Capture the cell that displays the provided text and extract its [X, Y] central coordinate. 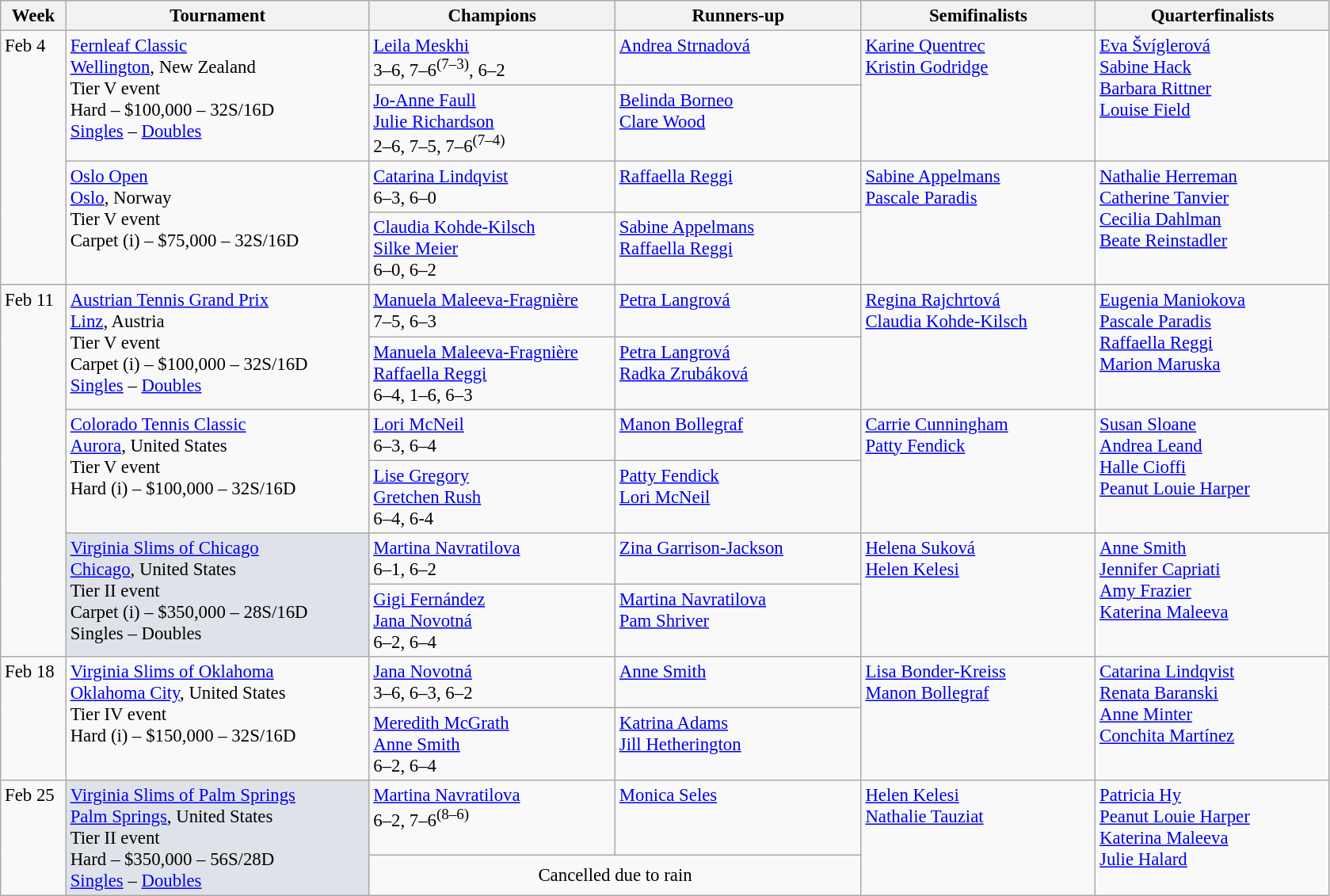
Patty Fendick Lori McNeil [738, 497]
Manon Bollegraf [738, 434]
Anne Smith [738, 683]
Lise Gregory Gretchen Rush6–4, 6-4 [493, 497]
Belinda Borneo Clare Wood [738, 124]
Martina Navratilova6–2, 7–6(8–6) [493, 818]
Colorado Tennis Classic Aurora, United StatesTier V event Hard (i) – $100,000 – 32S/16D [217, 471]
Lisa Bonder-Kreiss Manon Bollegraf [978, 719]
Andrea Strnadová [738, 59]
Raffaella Reggi [738, 187]
Champions [493, 16]
Manuela Maleeva-Fragnière7–5, 6–3 [493, 311]
Regina Rajchrtová Claudia Kohde-Kilsch [978, 347]
Week [33, 16]
Gigi Fernández Jana Novotná6–2, 6–4 [493, 620]
Helena Suková Helen Kelesi [978, 594]
Lori McNeil6–3, 6–4 [493, 434]
Katrina Adams Jill Hetherington [738, 744]
Petra Langrová [738, 311]
Tournament [217, 16]
Monica Seles [738, 818]
Jo-Anne Faull Julie Richardson2–6, 7–5, 7–6(7–4) [493, 124]
Anne Smith Jennifer Capriati Amy Frazier Katerina Maleeva [1213, 594]
Jana Novotná3–6, 6–3, 6–2 [493, 683]
Catarina Lindqvist Renata Baranski Anne Minter Conchita Martínez [1213, 719]
Austrian Tennis Grand Prix Linz, AustriaTier V event Carpet (i) – $100,000 – 32S/16DSingles – Doubles [217, 347]
Quarterfinalists [1213, 16]
Semifinalists [978, 16]
Virginia Slims of Chicago Chicago, United StatesTier II event Carpet (i) – $350,000 – 28S/16DSingles – Doubles [217, 594]
Meredith McGrath Anne Smith6–2, 6–4 [493, 744]
Petra Langrová Radka Zrubáková [738, 373]
Zina Garrison-Jackson [738, 558]
Cancelled due to rain [615, 875]
Eugenia Maniokova Pascale Paradis Raffaella Reggi Marion Maruska [1213, 347]
Nathalie Herreman Catherine Tanvier Cecilia Dahlman Beate Reinstadler [1213, 223]
Feb 11 [33, 471]
Karine Quentrec Kristin Godridge [978, 97]
Claudia Kohde-Kilsch Silke Meier6–0, 6–2 [493, 249]
Helen Kelesi Nathalie Tauziat [978, 838]
Martina Navratilova6–1, 6–2 [493, 558]
Leila Meskhi3–6, 7–6(7–3), 6–2 [493, 59]
Carrie Cunningham Patty Fendick [978, 471]
Manuela Maleeva-Fragnière Raffaella Reggi6–4, 1–6, 6–3 [493, 373]
Virginia Slims of Oklahoma Oklahoma City, United StatesTier IV event Hard (i) – $150,000 – 32S/16D [217, 719]
Feb 25 [33, 838]
Sabine Appelmans Pascale Paradis [978, 223]
Eva Švíglerová Sabine Hack Barbara Rittner Louise Field [1213, 97]
Feb 18 [33, 719]
Virginia Slims of Palm Springs Palm Springs, United StatesTier II event Hard – $350,000 – 56S/28DSingles – Doubles [217, 838]
Oslo Open Oslo, NorwayTier V event Carpet (i) – $75,000 – 32S/16D [217, 223]
Runners-up [738, 16]
Catarina Lindqvist6–3, 6–0 [493, 187]
Patricia Hy Peanut Louie Harper Katerina Maleeva Julie Halard [1213, 838]
Martina Navratilova Pam Shriver [738, 620]
Feb 4 [33, 158]
Susan Sloane Andrea Leand Halle Cioffi Peanut Louie Harper [1213, 471]
Sabine Appelmans Raffaella Reggi [738, 249]
Fernleaf Classic Wellington, New ZealandTier V event Hard – $100,000 – 32S/16DSingles – Doubles [217, 97]
